Return (X, Y) of the center of cell containing provided text 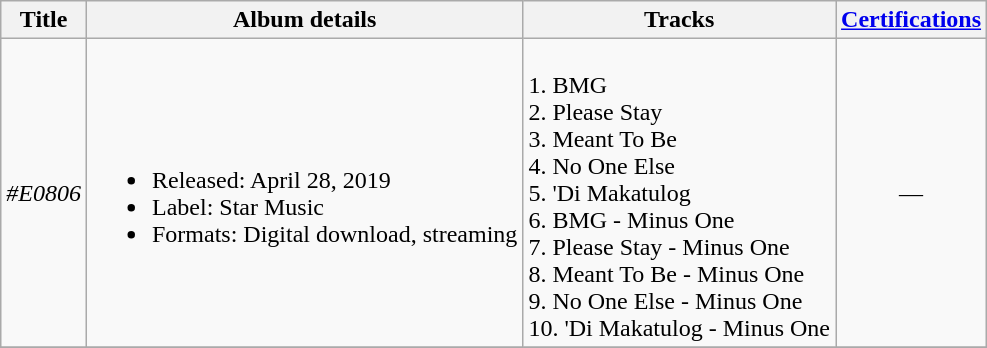
Tracks (680, 20)
Album details (304, 20)
#E0806 (44, 193)
Certifications (912, 20)
Title (44, 20)
Released: April 28, 2019Label: Star MusicFormats: Digital download, streaming (304, 193)
— (912, 193)
